Provide the [x, y] coordinate of the cell's center where the given text is located.  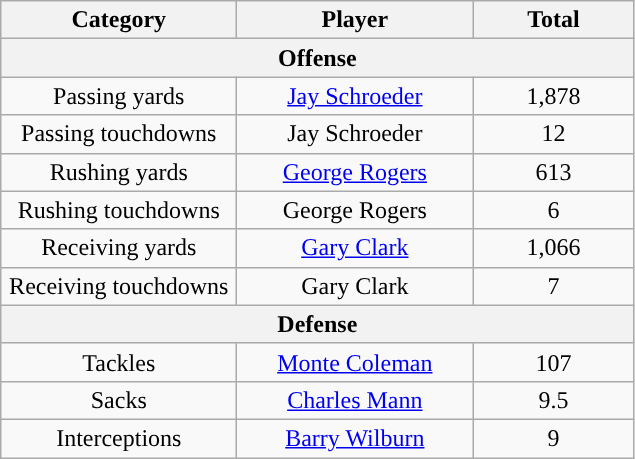
Passing yards [119, 96]
Interceptions [119, 438]
Defense [318, 324]
Category [119, 20]
Rushing yards [119, 172]
Monte Coleman [355, 362]
7 [554, 286]
Tackles [119, 362]
Total [554, 20]
107 [554, 362]
1,066 [554, 248]
Rushing touchdowns [119, 210]
Player [355, 20]
Charles Mann [355, 400]
Passing touchdowns [119, 134]
Offense [318, 58]
1,878 [554, 96]
613 [554, 172]
Receiving yards [119, 248]
Sacks [119, 400]
Receiving touchdowns [119, 286]
12 [554, 134]
9.5 [554, 400]
6 [554, 210]
Barry Wilburn [355, 438]
9 [554, 438]
